For the text-containing cell, return its midpoint in [x, y] coordinate format. 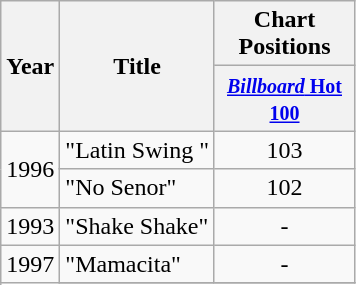
"Latin Swing " [138, 150]
1997 [30, 264]
102 [284, 188]
"No Senor" [138, 188]
Title [138, 66]
Year [30, 66]
"Shake Shake" [138, 226]
1993 [30, 226]
"Mamacita" [138, 264]
Chart Positions [284, 34]
1996 [30, 169]
Billboard Hot 100 [284, 98]
103 [284, 150]
